Detect which cell encompasses the target text, then output its [X, Y] center coordinate. 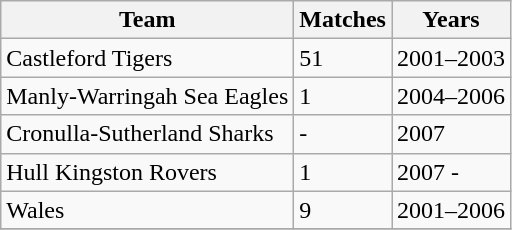
Years [452, 20]
2007 - [452, 172]
Wales [148, 210]
2001–2006 [452, 210]
9 [343, 210]
2007 [452, 134]
Manly-Warringah Sea Eagles [148, 96]
Matches [343, 20]
2001–2003 [452, 58]
Hull Kingston Rovers [148, 172]
Castleford Tigers [148, 58]
51 [343, 58]
Team [148, 20]
Cronulla-Sutherland Sharks [148, 134]
2004–2006 [452, 96]
- [343, 134]
